Return the (x, y) coordinate for the center point of the cell that contains the specified text.  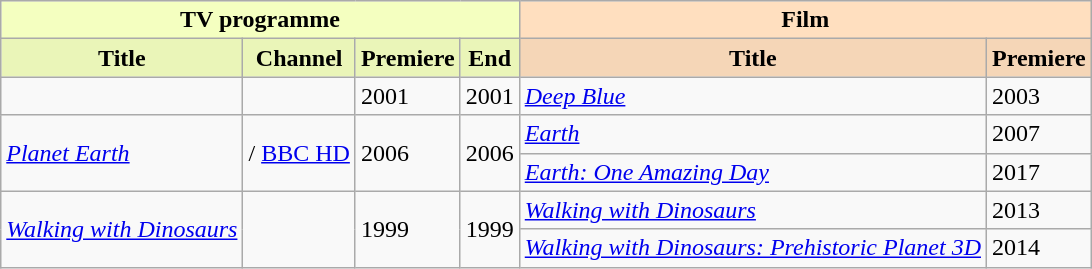
Channel (299, 58)
/ BBC HD (299, 153)
TV programme (260, 20)
Walking with Dinosaurs: Prehistoric Planet 3D (752, 248)
Earth: One Amazing Day (752, 172)
Earth (752, 134)
2013 (1040, 210)
Planet Earth (122, 153)
Film (805, 20)
2007 (1040, 134)
2017 (1040, 172)
2003 (1040, 96)
2014 (1040, 248)
End (490, 58)
Deep Blue (752, 96)
